Search for the cell housing the specified text and yield its (X, Y) center coordinate. 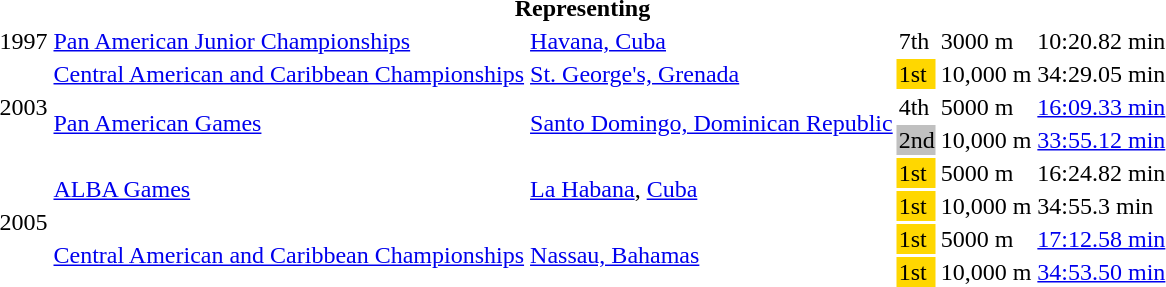
3000 m (986, 41)
Pan American Junior Championships (289, 41)
ALBA Games (289, 190)
4th (916, 107)
Pan American Games (289, 124)
Nassau, Bahamas (712, 256)
La Habana, Cuba (712, 190)
Havana, Cuba (712, 41)
St. George's, Grenada (712, 74)
2nd (916, 140)
7th (916, 41)
Santo Domingo, Dominican Republic (712, 124)
